Return the [x, y] coordinate for the center point of the cell that contains the specified text.  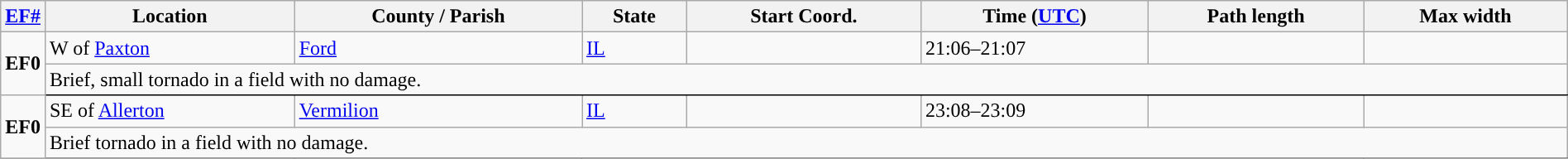
W of Paxton [170, 48]
Path length [1256, 17]
Brief tornado in a field with no damage. [806, 142]
Ford [438, 48]
SE of Allerton [170, 111]
Location [170, 17]
EF# [23, 17]
21:06–21:07 [1034, 48]
Vermilion [438, 111]
Start Coord. [804, 17]
Time (UTC) [1034, 17]
State [635, 17]
23:08–23:09 [1034, 111]
Brief, small tornado in a field with no damage. [806, 79]
Max width [1465, 17]
County / Parish [438, 17]
